Detect which cell encompasses the target text, then output its (x, y) center coordinate. 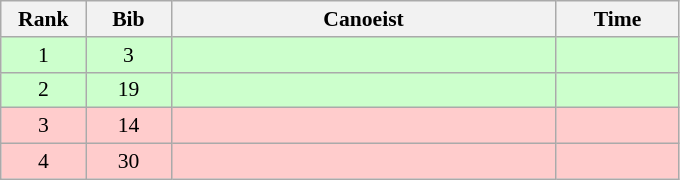
2 (44, 90)
Time (618, 19)
14 (128, 126)
19 (128, 90)
4 (44, 162)
Rank (44, 19)
Canoeist (364, 19)
Bib (128, 19)
1 (44, 55)
30 (128, 162)
